From the cell containing the given text, extract its center point as (X, Y) coordinate. 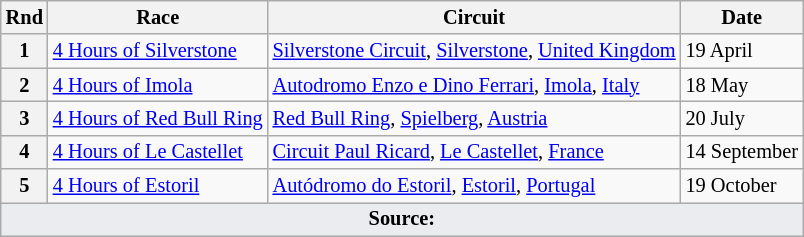
5 (24, 186)
4 Hours of Estoril (158, 186)
19 April (742, 51)
Circuit (474, 17)
20 July (742, 118)
Circuit Paul Ricard, Le Castellet, France (474, 152)
3 (24, 118)
Date (742, 17)
2 (24, 85)
Red Bull Ring, Spielberg, Austria (474, 118)
4 Hours of Silverstone (158, 51)
4 Hours of Imola (158, 85)
19 October (742, 186)
Rnd (24, 17)
Autodromo Enzo e Dino Ferrari, Imola, Italy (474, 85)
4 Hours of Red Bull Ring (158, 118)
1 (24, 51)
4 Hours of Le Castellet (158, 152)
Race (158, 17)
18 May (742, 85)
Autódromo do Estoril, Estoril, Portugal (474, 186)
Source: (402, 219)
Silverstone Circuit, Silverstone, United Kingdom (474, 51)
4 (24, 152)
14 September (742, 152)
